From the cell containing the given text, extract its center point as (x, y) coordinate. 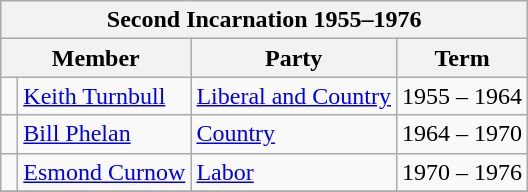
Term (462, 58)
1970 – 1976 (462, 172)
Second Incarnation 1955–1976 (264, 20)
1964 – 1970 (462, 134)
Esmond Curnow (104, 172)
Keith Turnbull (104, 96)
Labor (294, 172)
1955 – 1964 (462, 96)
Country (294, 134)
Liberal and Country (294, 96)
Member (96, 58)
Party (294, 58)
Bill Phelan (104, 134)
